Determine the [X, Y] coordinate at the center of the cell enclosing the given text.  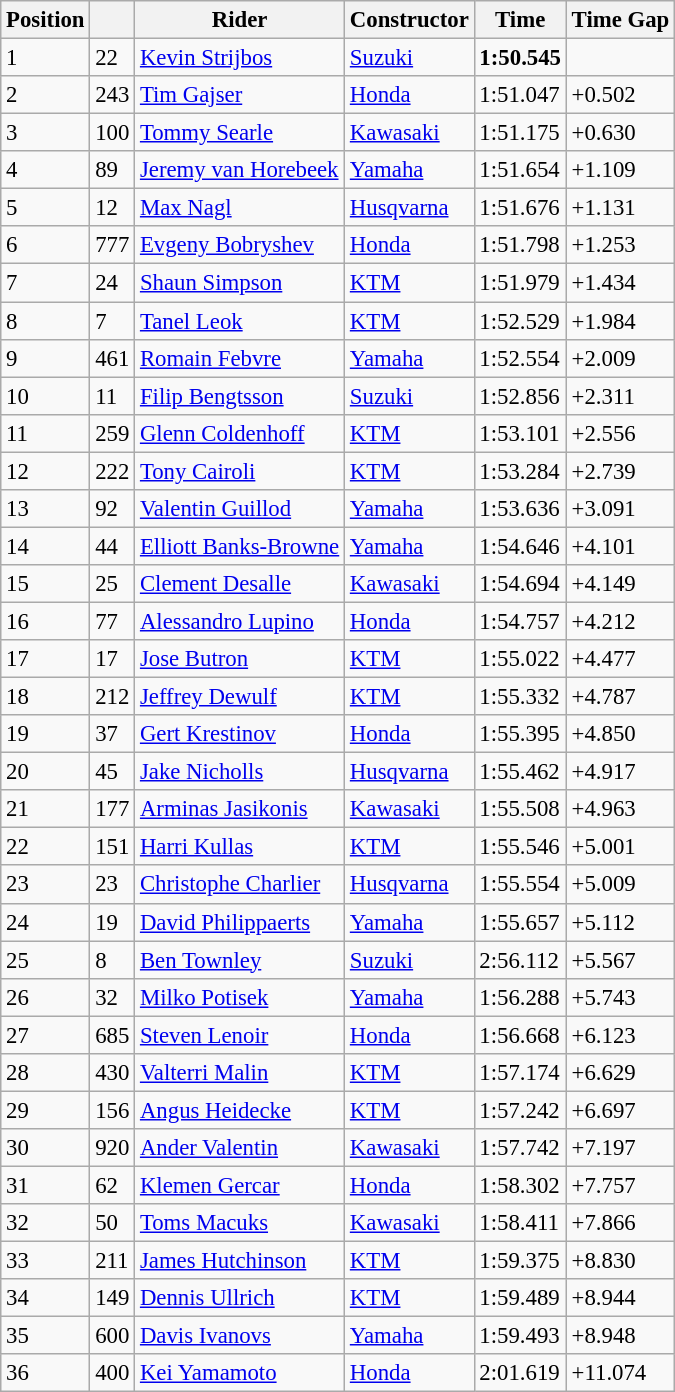
+2.739 [620, 471]
Jake Nicholls [240, 772]
Max Nagl [240, 208]
1:54.646 [520, 546]
Valterri Malin [240, 1073]
+4.963 [620, 809]
1:51.654 [520, 170]
Gert Krestinov [240, 734]
+1.984 [620, 321]
28 [46, 1073]
Harri Kullas [240, 847]
600 [112, 1336]
+0.502 [620, 95]
1:55.554 [520, 885]
1:52.856 [520, 396]
222 [112, 471]
Valentin Guillod [240, 509]
Tim Gajser [240, 95]
685 [112, 1035]
5 [46, 208]
Kei Yamamoto [240, 1373]
1:51.175 [520, 133]
+3.091 [620, 509]
6 [46, 245]
Alessandro Lupino [240, 621]
259 [112, 433]
1:55.508 [520, 809]
+4.917 [620, 772]
1:55.657 [520, 922]
Rider [240, 20]
14 [46, 546]
+4.149 [620, 584]
+5.567 [620, 960]
156 [112, 1110]
2 [46, 95]
+6.697 [620, 1110]
+0.630 [620, 133]
30 [46, 1148]
1:59.375 [520, 1261]
92 [112, 509]
777 [112, 245]
+7.197 [620, 1148]
+2.311 [620, 396]
15 [46, 584]
149 [112, 1298]
29 [46, 1110]
Clement Desalle [240, 584]
+8.948 [620, 1336]
44 [112, 546]
Jeremy van Horebeek [240, 170]
211 [112, 1261]
13 [46, 509]
1:52.554 [520, 358]
1:51.676 [520, 208]
Constructor [410, 20]
1:57.242 [520, 1110]
1:55.395 [520, 734]
Angus Heidecke [240, 1110]
Davis Ivanovs [240, 1336]
+1.131 [620, 208]
+6.123 [620, 1035]
Christophe Charlier [240, 885]
3 [46, 133]
Tanel Leok [240, 321]
Filip Bengtsson [240, 396]
100 [112, 133]
+5.112 [620, 922]
89 [112, 170]
Toms Macuks [240, 1223]
Position [46, 20]
Milko Potisek [240, 997]
Arminas Jasikonis [240, 809]
+6.629 [620, 1073]
Time [520, 20]
Dennis Ullrich [240, 1298]
1:53.284 [520, 471]
1:54.757 [520, 621]
77 [112, 621]
+4.787 [620, 697]
1:56.288 [520, 997]
1:55.022 [520, 659]
+5.743 [620, 997]
Ben Townley [240, 960]
Evgeny Bobryshev [240, 245]
243 [112, 95]
David Philippaerts [240, 922]
+8.830 [620, 1261]
35 [46, 1336]
1:58.302 [520, 1185]
+7.757 [620, 1185]
Elliott Banks-Browne [240, 546]
1:57.742 [520, 1148]
Tommy Searle [240, 133]
Jose Butron [240, 659]
1:53.636 [520, 509]
1:52.529 [520, 321]
33 [46, 1261]
9 [46, 358]
21 [46, 809]
18 [46, 697]
+11.074 [620, 1373]
400 [112, 1373]
2:56.112 [520, 960]
26 [46, 997]
31 [46, 1185]
+4.477 [620, 659]
1:50.545 [520, 58]
151 [112, 847]
1:59.493 [520, 1336]
+1.109 [620, 170]
Tony Cairoli [240, 471]
177 [112, 809]
Ander Valentin [240, 1148]
16 [46, 621]
1:55.546 [520, 847]
1:58.411 [520, 1223]
50 [112, 1223]
+8.944 [620, 1298]
+4.850 [620, 734]
Klemen Gercar [240, 1185]
Kevin Strijbos [240, 58]
+4.212 [620, 621]
34 [46, 1298]
+7.866 [620, 1223]
James Hutchinson [240, 1261]
1:53.101 [520, 433]
430 [112, 1073]
Time Gap [620, 20]
1:54.694 [520, 584]
62 [112, 1185]
45 [112, 772]
1:55.332 [520, 697]
2:01.619 [520, 1373]
1:51.047 [520, 95]
10 [46, 396]
20 [46, 772]
212 [112, 697]
+1.434 [620, 283]
+2.556 [620, 433]
+2.009 [620, 358]
+4.101 [620, 546]
Jeffrey Dewulf [240, 697]
37 [112, 734]
1:51.979 [520, 283]
27 [46, 1035]
4 [46, 170]
36 [46, 1373]
Steven Lenoir [240, 1035]
Romain Febvre [240, 358]
1:56.668 [520, 1035]
+1.253 [620, 245]
1 [46, 58]
461 [112, 358]
Shaun Simpson [240, 283]
Glenn Coldenhoff [240, 433]
1:51.798 [520, 245]
920 [112, 1148]
+5.001 [620, 847]
1:57.174 [520, 1073]
+5.009 [620, 885]
1:55.462 [520, 772]
1:59.489 [520, 1298]
